Extract the [X, Y] coordinate from the center of the cell holding the provided text.  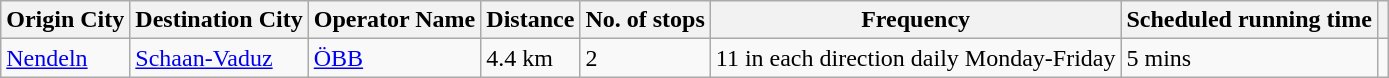
4.4 km [530, 58]
Schaan-Vaduz [219, 58]
5 mins [1249, 58]
11 in each direction daily Monday-Friday [916, 58]
ÖBB [394, 58]
2 [645, 58]
Distance [530, 20]
Nendeln [66, 58]
Origin City [66, 20]
Frequency [916, 20]
Operator Name [394, 20]
Destination City [219, 20]
Scheduled running time [1249, 20]
No. of stops [645, 20]
